Scan for the cell matching the given text and deliver its [X, Y] coordinate at center. 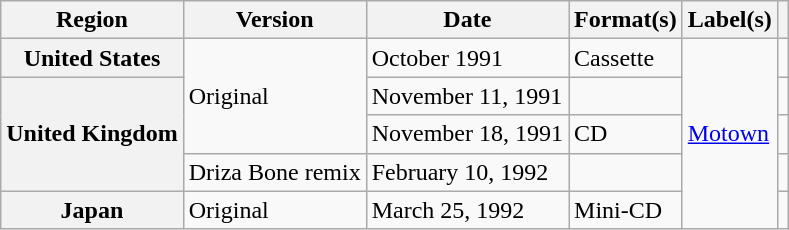
Version [274, 20]
Region [92, 20]
Format(s) [626, 20]
Label(s) [730, 20]
Driza Bone remix [274, 172]
Mini-CD [626, 210]
March 25, 1992 [467, 210]
November 11, 1991 [467, 96]
February 10, 1992 [467, 172]
Date [467, 20]
October 1991 [467, 58]
November 18, 1991 [467, 134]
United States [92, 58]
Motown [730, 134]
Cassette [626, 58]
United Kingdom [92, 134]
CD [626, 134]
Japan [92, 210]
